Locate the cell with the specified text and output its (x, y) center coordinate. 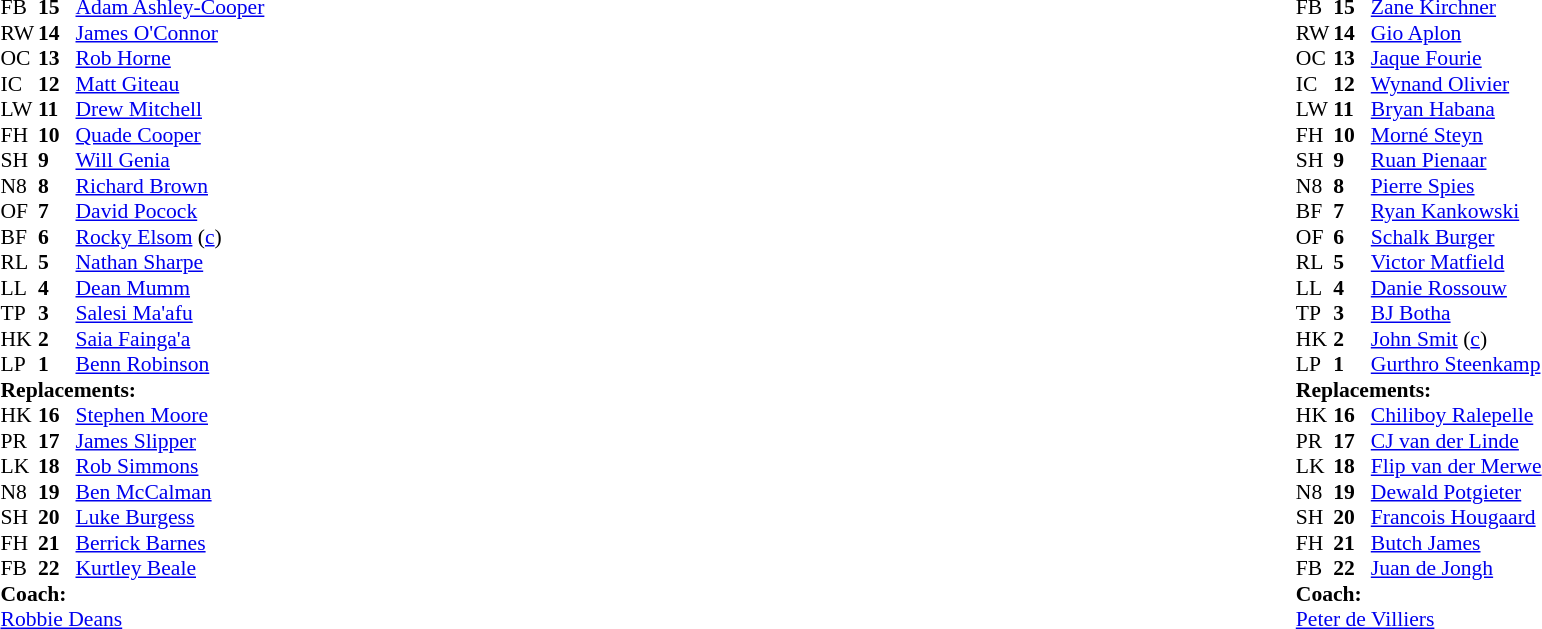
Dewald Potgieter (1456, 492)
Ben McCalman (170, 492)
Ryan Kankowski (1456, 211)
Kurtley Beale (170, 569)
Quade Cooper (170, 135)
Schalk Burger (1456, 237)
Matt Giteau (170, 84)
CJ van der Linde (1456, 441)
Victor Matfield (1456, 263)
John Smit (c) (1456, 339)
Ruan Pienaar (1456, 161)
Pierre Spies (1456, 186)
Morné Steyn (1456, 135)
Richard Brown (170, 186)
Rob Simmons (170, 467)
David Pocock (170, 211)
James O'Connor (170, 33)
Benn Robinson (170, 365)
Wynand Olivier (1456, 84)
Gurthro Steenkamp (1456, 365)
Will Genia (170, 161)
Gio Aplon (1456, 33)
Francois Hougaard (1456, 517)
James Slipper (170, 441)
Flip van der Merwe (1456, 467)
Rob Horne (170, 59)
Luke Burgess (170, 517)
Bryan Habana (1456, 109)
BJ Botha (1456, 313)
Rocky Elsom (c) (170, 237)
Salesi Ma'afu (170, 313)
Juan de Jongh (1456, 569)
Danie Rossouw (1456, 288)
Drew Mitchell (170, 109)
Butch James (1456, 543)
Dean Mumm (170, 288)
Stephen Moore (170, 415)
Chiliboy Ralepelle (1456, 415)
Saia Fainga'a (170, 339)
Nathan Sharpe (170, 263)
Jaque Fourie (1456, 59)
Berrick Barnes (170, 543)
